Determine the (X, Y) coordinate at the center of the cell enclosing the given text.  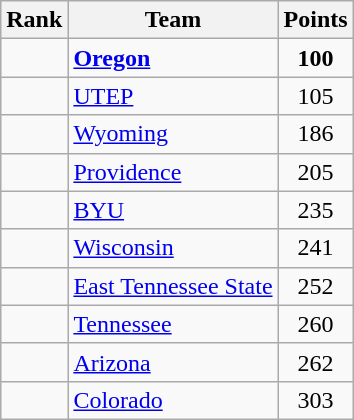
Wisconsin (173, 248)
260 (316, 324)
UTEP (173, 96)
303 (316, 400)
Arizona (173, 362)
Tennessee (173, 324)
Oregon (173, 58)
Wyoming (173, 134)
235 (316, 210)
262 (316, 362)
East Tennessee State (173, 286)
205 (316, 172)
BYU (173, 210)
252 (316, 286)
241 (316, 248)
Points (316, 20)
186 (316, 134)
Colorado (173, 400)
100 (316, 58)
Team (173, 20)
105 (316, 96)
Rank (34, 20)
Providence (173, 172)
